Output the (x, y) coordinate of the center of the cell containing the given text.  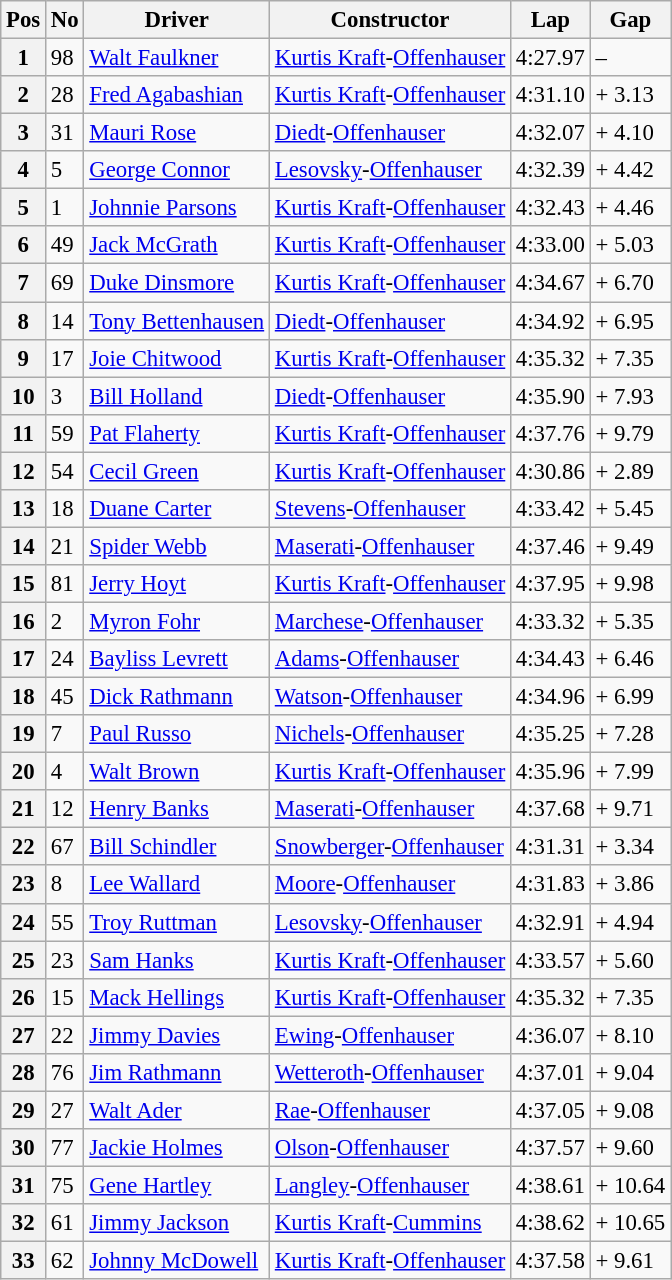
Moore-Offenhauser (390, 885)
75 (65, 1185)
25 (24, 960)
No (65, 20)
Bill Schindler (177, 847)
4:30.86 (551, 471)
Sam Hanks (177, 960)
+ 9.04 (630, 1073)
+ 4.46 (630, 208)
Kurtis Kraft-Cummins (390, 1223)
4:32.07 (551, 133)
4:33.32 (551, 621)
Nichels-Offenhauser (390, 734)
+ 9.98 (630, 584)
+ 7.93 (630, 396)
Rae-Offenhauser (390, 1110)
4:32.91 (551, 922)
67 (65, 847)
98 (65, 58)
Tony Bettenhausen (177, 321)
Duke Dinsmore (177, 283)
4:32.39 (551, 170)
4:37.58 (551, 1261)
+ 6.46 (630, 659)
+ 7.28 (630, 734)
+ 5.45 (630, 509)
Mauri Rose (177, 133)
Pat Flaherty (177, 433)
6 (24, 245)
77 (65, 1148)
Bill Holland (177, 396)
11 (24, 433)
4:31.83 (551, 885)
30 (24, 1148)
Bayliss Levrett (177, 659)
Walt Ader (177, 1110)
4:32.43 (551, 208)
+ 8.10 (630, 1035)
Jimmy Davies (177, 1035)
54 (65, 471)
George Connor (177, 170)
61 (65, 1223)
+ 5.60 (630, 960)
Spider Webb (177, 546)
13 (24, 509)
Henry Banks (177, 809)
Johnnie Parsons (177, 208)
4:37.95 (551, 584)
4:37.05 (551, 1110)
Jim Rathmann (177, 1073)
Langley-Offenhauser (390, 1185)
Watson-Offenhauser (390, 697)
+ 10.65 (630, 1223)
Walt Brown (177, 772)
Jerry Hoyt (177, 584)
4:38.62 (551, 1223)
Walt Faulkner (177, 58)
+ 5.35 (630, 621)
+ 9.08 (630, 1110)
Jack McGrath (177, 245)
26 (24, 997)
49 (65, 245)
Gene Hartley (177, 1185)
Lee Wallard (177, 885)
4:31.10 (551, 95)
4:33.42 (551, 509)
Ewing-Offenhauser (390, 1035)
4:37.76 (551, 433)
4:34.43 (551, 659)
+ 9.49 (630, 546)
+ 6.95 (630, 321)
4:36.07 (551, 1035)
Troy Ruttman (177, 922)
Paul Russo (177, 734)
Pos (24, 20)
Mack Hellings (177, 997)
9 (24, 358)
4:37.01 (551, 1073)
+ 3.13 (630, 95)
55 (65, 922)
59 (65, 433)
+ 3.86 (630, 885)
32 (24, 1223)
Olson-Offenhauser (390, 1148)
+ 7.99 (630, 772)
+ 3.34 (630, 847)
Johnny McDowell (177, 1261)
Fred Agabashian (177, 95)
Jackie Holmes (177, 1148)
Jimmy Jackson (177, 1223)
+ 4.42 (630, 170)
4:33.57 (551, 960)
69 (65, 283)
29 (24, 1110)
4:34.96 (551, 697)
4:34.92 (551, 321)
4:34.67 (551, 283)
Cecil Green (177, 471)
Myron Fohr (177, 621)
4:37.46 (551, 546)
Duane Carter (177, 509)
16 (24, 621)
Snowberger-Offenhauser (390, 847)
Marchese-Offenhauser (390, 621)
+ 9.60 (630, 1148)
Gap (630, 20)
Constructor (390, 20)
62 (65, 1261)
+ 6.70 (630, 283)
4:35.90 (551, 396)
+ 9.61 (630, 1261)
+ 5.03 (630, 245)
4:35.96 (551, 772)
Joie Chitwood (177, 358)
4:31.31 (551, 847)
+ 4.94 (630, 922)
Driver (177, 20)
Stevens-Offenhauser (390, 509)
10 (24, 396)
33 (24, 1261)
+ 9.79 (630, 433)
20 (24, 772)
76 (65, 1073)
+ 4.10 (630, 133)
4:35.25 (551, 734)
4:37.57 (551, 1148)
4:37.68 (551, 809)
4:27.97 (551, 58)
+ 2.89 (630, 471)
81 (65, 584)
45 (65, 697)
+ 6.99 (630, 697)
19 (24, 734)
– (630, 58)
4:38.61 (551, 1185)
Wetteroth-Offenhauser (390, 1073)
4:33.00 (551, 245)
Lap (551, 20)
Adams-Offenhauser (390, 659)
+ 9.71 (630, 809)
Dick Rathmann (177, 697)
+ 10.64 (630, 1185)
